Determine the (X, Y) coordinate at the center of the cell enclosing the given text.  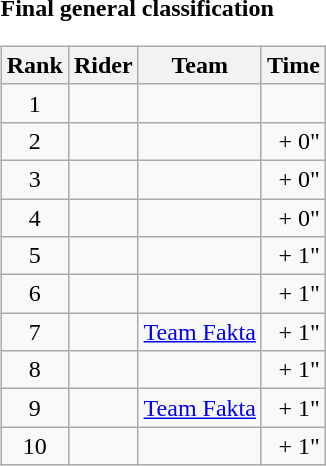
2 (34, 141)
6 (34, 294)
7 (34, 332)
Rank (34, 65)
8 (34, 370)
5 (34, 256)
1 (34, 103)
9 (34, 408)
4 (34, 217)
3 (34, 179)
10 (34, 446)
Team (200, 65)
Rider (103, 65)
Time (293, 65)
